For the text-containing cell, return its midpoint in (x, y) coordinate format. 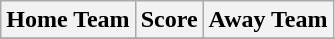
Away Team (268, 20)
Home Team (68, 20)
Score (169, 20)
